Locate the cell with the specified text and output its [x, y] center coordinate. 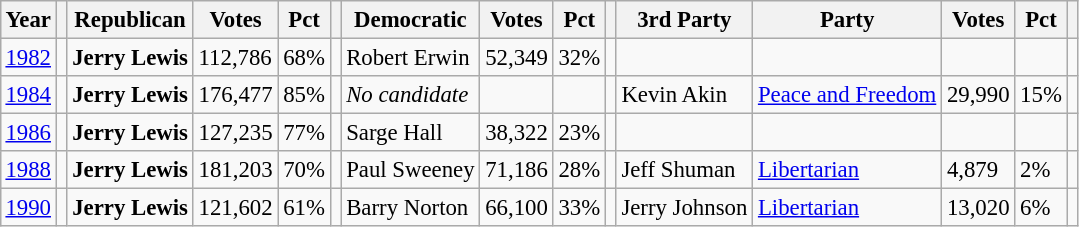
77% [304, 133]
181,203 [236, 170]
Robert Erwin [410, 57]
1990 [28, 208]
127,235 [236, 133]
Jerry Johnson [684, 208]
6% [1041, 208]
68% [304, 57]
13,020 [978, 208]
33% [579, 208]
Party [848, 20]
28% [579, 170]
38,322 [516, 133]
66,100 [516, 208]
52,349 [516, 57]
2% [1041, 170]
Paul Sweeney [410, 170]
32% [579, 57]
Sarge Hall [410, 133]
15% [1041, 95]
71,186 [516, 170]
1988 [28, 170]
1984 [28, 95]
Peace and Freedom [848, 95]
112,786 [236, 57]
Kevin Akin [684, 95]
121,602 [236, 208]
4,879 [978, 170]
Democratic [410, 20]
Year [28, 20]
3rd Party [684, 20]
1986 [28, 133]
Barry Norton [410, 208]
Jeff Shuman [684, 170]
61% [304, 208]
No candidate [410, 95]
176,477 [236, 95]
29,990 [978, 95]
1982 [28, 57]
70% [304, 170]
85% [304, 95]
23% [579, 133]
Republican [130, 20]
